Identify which cell holds the provided text, then report its (x, y) central coordinate. 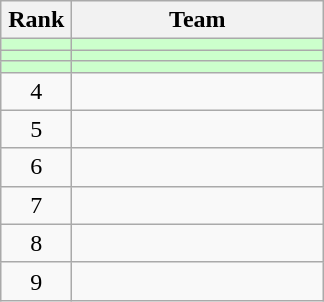
4 (36, 91)
Team (198, 20)
9 (36, 281)
6 (36, 167)
Rank (36, 20)
8 (36, 243)
5 (36, 129)
7 (36, 205)
